Locate the cell with the specified text and output its [X, Y] center coordinate. 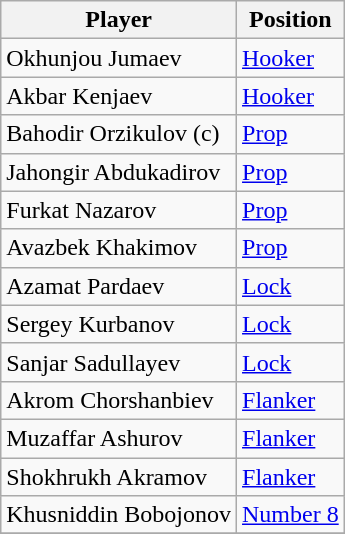
Azamat Pardaev [119, 286]
Bahodir Orzikulov (c) [119, 134]
Position [291, 20]
Number 8 [291, 515]
Player [119, 20]
Avazbek Khakimov [119, 248]
Sergey Kurbanov [119, 324]
Akbar Kenjaev [119, 96]
Sanjar Sadullayev [119, 362]
Okhunjou Jumaev [119, 58]
Muzaffar Ashurov [119, 438]
Jahongir Abdukadirov [119, 172]
Akrom Chorshanbiev [119, 400]
Furkat Nazarov [119, 210]
Shokhrukh Akramov [119, 477]
Khusniddin Bobojonov [119, 515]
